Output the [x, y] coordinate of the center of the cell containing the given text.  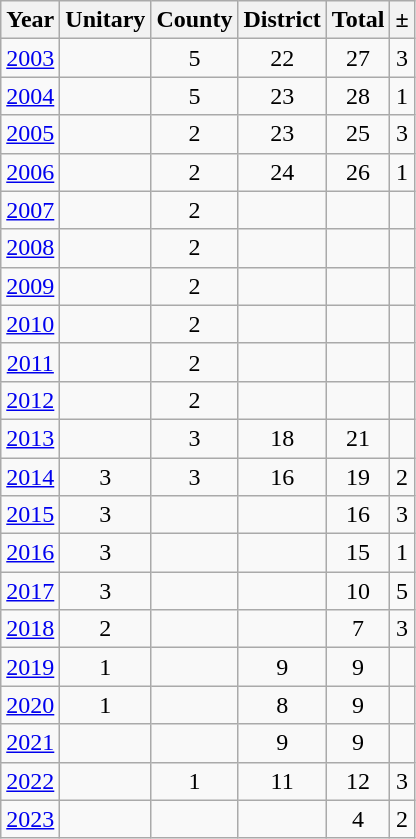
26 [358, 172]
12 [358, 781]
10 [358, 591]
22 [282, 58]
2013 [30, 438]
24 [282, 172]
2016 [30, 553]
2005 [30, 134]
2023 [30, 819]
2020 [30, 705]
21 [358, 438]
7 [358, 629]
± [402, 20]
4 [358, 819]
2014 [30, 477]
2007 [30, 210]
2008 [30, 248]
2010 [30, 324]
Year [30, 20]
27 [358, 58]
2004 [30, 96]
County [194, 20]
18 [282, 438]
District [282, 20]
8 [282, 705]
11 [282, 781]
2019 [30, 667]
2021 [30, 743]
25 [358, 134]
Total [358, 20]
28 [358, 96]
2006 [30, 172]
2015 [30, 515]
2011 [30, 362]
19 [358, 477]
2022 [30, 781]
2003 [30, 58]
2012 [30, 400]
15 [358, 553]
2018 [30, 629]
2017 [30, 591]
Unitary [106, 20]
2009 [30, 286]
